For the text-containing cell, return its midpoint in (x, y) coordinate format. 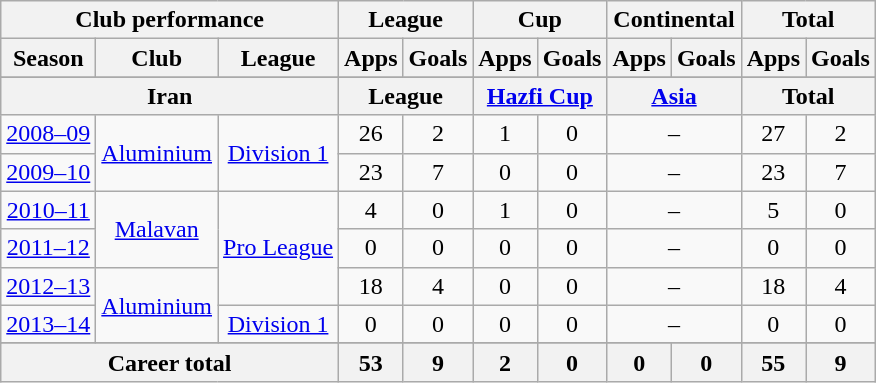
2009–10 (48, 172)
27 (773, 134)
55 (773, 362)
Iran (170, 96)
Pro League (278, 248)
Career total (170, 362)
2011–12 (48, 248)
2013–14 (48, 324)
5 (773, 210)
Club (157, 58)
2012–13 (48, 286)
53 (371, 362)
Continental (674, 20)
26 (371, 134)
2008–09 (48, 134)
Asia (674, 96)
Hazfi Cup (540, 96)
Cup (540, 20)
Club performance (170, 20)
Season (48, 58)
Malavan (157, 229)
2010–11 (48, 210)
